Pinpoint the cell where the given text exists, returning its [X, Y] midpoint coordinate. 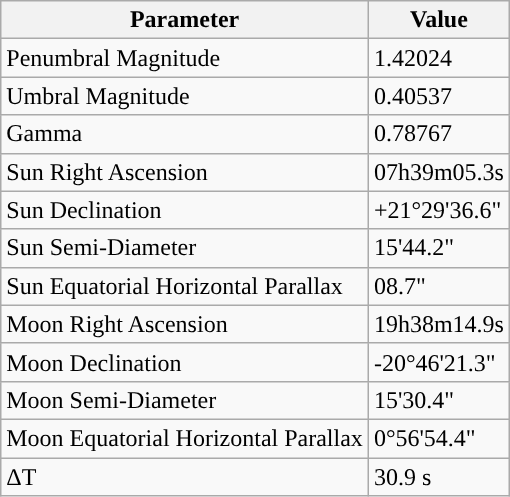
Sun Right Ascension [185, 172]
07h39m05.3s [438, 172]
30.9 s [438, 477]
Gamma [185, 134]
0.40537 [438, 96]
Penumbral Magnitude [185, 58]
Moon Right Ascension [185, 324]
08.7" [438, 286]
Umbral Magnitude [185, 96]
+21°29'36.6" [438, 210]
Parameter [185, 20]
Sun Declination [185, 210]
15'30.4" [438, 400]
ΔT [185, 477]
-20°46'21.3" [438, 362]
Sun Semi-Diameter [185, 248]
Moon Semi-Diameter [185, 400]
15'44.2" [438, 248]
1.42024 [438, 58]
19h38m14.9s [438, 324]
Moon Equatorial Horizontal Parallax [185, 438]
0°56'54.4" [438, 438]
Moon Declination [185, 362]
0.78767 [438, 134]
Value [438, 20]
Sun Equatorial Horizontal Parallax [185, 286]
